Search for the cell housing the specified text and yield its [x, y] center coordinate. 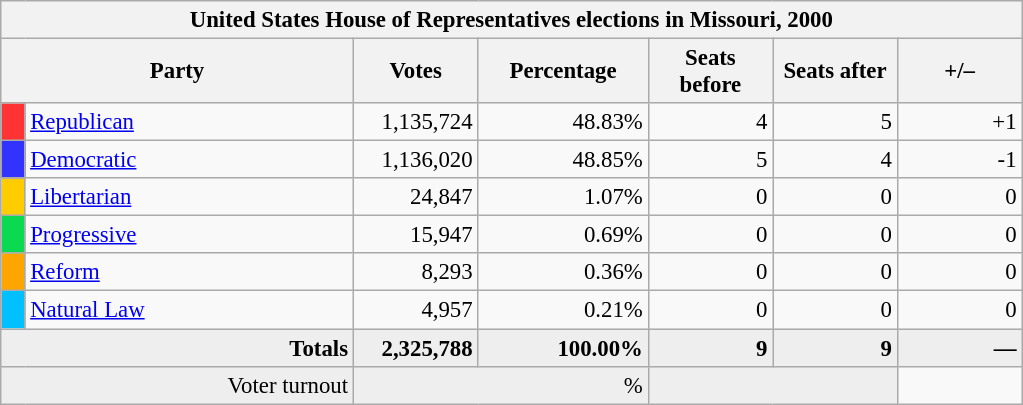
0.69% [563, 235]
Seats after [836, 72]
0.36% [563, 273]
Voter turnout [178, 385]
2,325,788 [416, 348]
4,957 [416, 310]
-1 [960, 160]
Libertarian [189, 197]
Percentage [563, 72]
0.21% [563, 310]
24,847 [416, 197]
+/– [960, 72]
Party [178, 72]
48.85% [563, 160]
% [500, 385]
United States House of Representatives elections in Missouri, 2000 [512, 20]
+1 [960, 122]
1.07% [563, 197]
— [960, 348]
15,947 [416, 235]
1,136,020 [416, 160]
100.00% [563, 348]
Natural Law [189, 310]
Progressive [189, 235]
Reform [189, 273]
Seats before [710, 72]
Democratic [189, 160]
8,293 [416, 273]
1,135,724 [416, 122]
Votes [416, 72]
Totals [178, 348]
Republican [189, 122]
48.83% [563, 122]
